Scan for the cell matching the given text and deliver its (X, Y) coordinate at center. 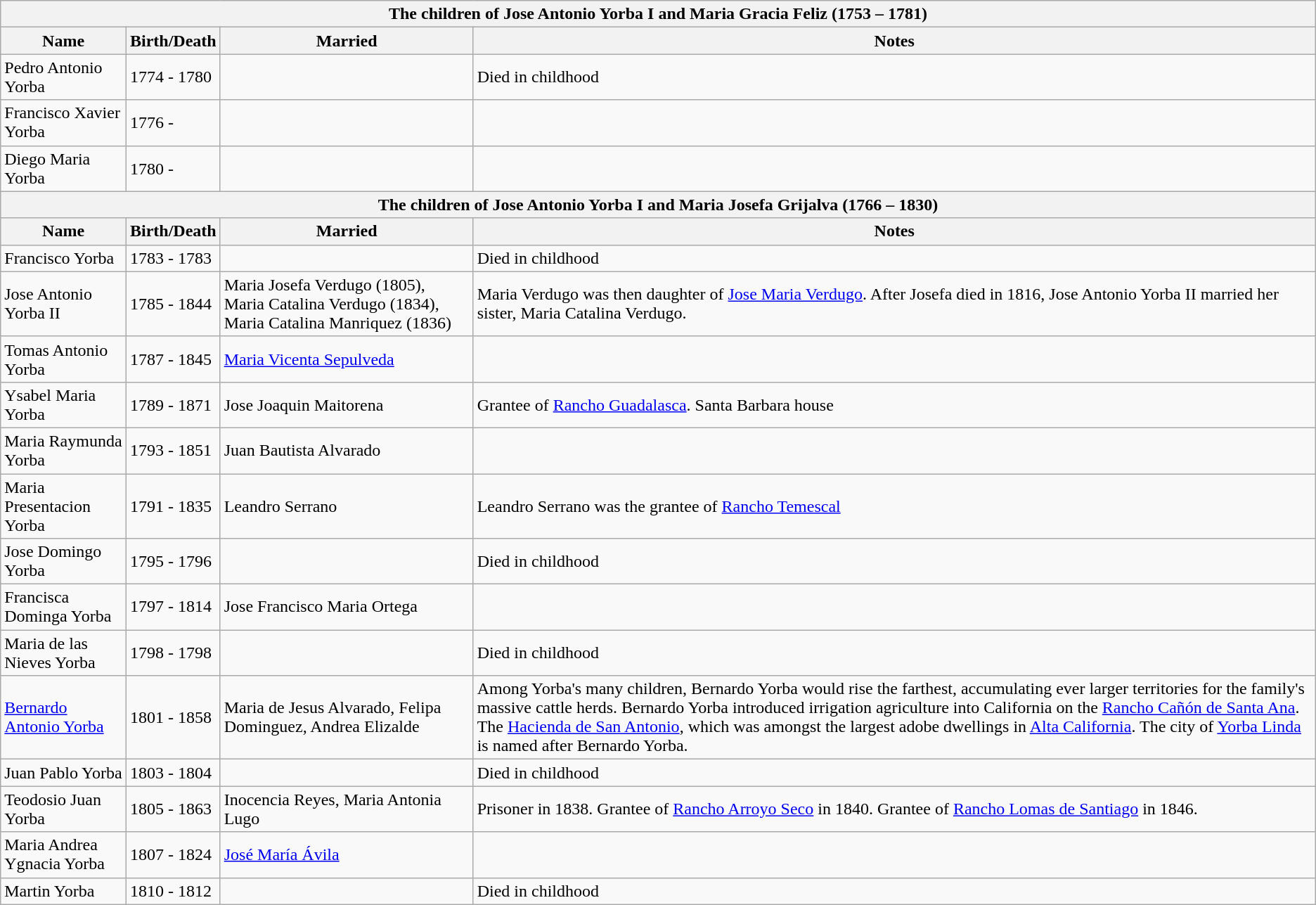
Grantee of Rancho Guadalasca. Santa Barbara house (894, 405)
Jose Francisco Maria Ortega (347, 608)
The children of Jose Antonio Yorba I and Maria Gracia Feliz (1753 – 1781) (658, 14)
Teodosio Juan Yorba (63, 809)
1810 - 1812 (173, 891)
The children of Jose Antonio Yorba I and Maria Josefa Grijalva (1766 – 1830) (658, 205)
1803 - 1804 (173, 773)
Jose Joaquin Maitorena (347, 405)
Prisoner in 1838. Grantee of Rancho Arroyo Seco in 1840. Grantee of Rancho Lomas de Santiago in 1846. (894, 809)
1774 - 1780 (173, 77)
Francisca Dominga Yorba (63, 608)
Leandro Serrano was the grantee of Rancho Temescal (894, 506)
1797 - 1814 (173, 608)
Maria Verdugo was then daughter of Jose Maria Verdugo. After Josefa died in 1816, Jose Antonio Yorba II married her sister, Maria Catalina Verdugo. (894, 304)
Francisco Yorba (63, 258)
1787 - 1845 (173, 359)
Jose Antonio Yorba II (63, 304)
1805 - 1863 (173, 809)
Maria Raymunda Yorba (63, 450)
Diego Maria Yorba (63, 169)
Inocencia Reyes, Maria Antonia Lugo (347, 809)
Juan Bautista Alvarado (347, 450)
Ysabel Maria Yorba (63, 405)
Maria Andrea Ygnacia Yorba (63, 855)
Martin Yorba (63, 891)
Bernardo Antonio Yorba (63, 717)
1807 - 1824 (173, 855)
Francisco Xavier Yorba (63, 122)
1798 - 1798 (173, 653)
Jose Domingo Yorba (63, 561)
1780 - (173, 169)
Leandro Serrano (347, 506)
Maria de Jesus Alvarado, Felipa Dominguez, Andrea Elizalde (347, 717)
1801 - 1858 (173, 717)
Maria Josefa Verdugo (1805), Maria Catalina Verdugo (1834), Maria Catalina Manriquez (1836) (347, 304)
1795 - 1796 (173, 561)
José María Ávila (347, 855)
Maria Presentacion Yorba (63, 506)
Pedro Antonio Yorba (63, 77)
Maria de las Nieves Yorba (63, 653)
1793 - 1851 (173, 450)
1785 - 1844 (173, 304)
Maria Vicenta Sepulveda (347, 359)
1791 - 1835 (173, 506)
1776 - (173, 122)
1783 - 1783 (173, 258)
1789 - 1871 (173, 405)
Juan Pablo Yorba (63, 773)
Tomas Antonio Yorba (63, 359)
